Return the (X, Y) coordinate for the center point of the cell that contains the specified text.  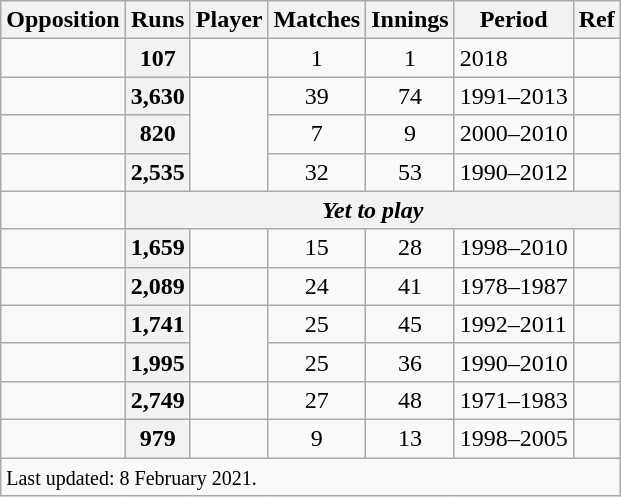
7 (317, 134)
Innings (410, 20)
107 (158, 58)
36 (410, 362)
1990–2012 (514, 172)
2,535 (158, 172)
1990–2010 (514, 362)
820 (158, 134)
2,749 (158, 400)
1,741 (158, 324)
74 (410, 96)
1,995 (158, 362)
13 (410, 438)
41 (410, 286)
32 (317, 172)
Matches (317, 20)
1992–2011 (514, 324)
1978–1987 (514, 286)
15 (317, 248)
39 (317, 96)
24 (317, 286)
2018 (514, 58)
Period (514, 20)
2,089 (158, 286)
1998–2005 (514, 438)
Runs (158, 20)
28 (410, 248)
Opposition (63, 20)
Ref (596, 20)
27 (317, 400)
1998–2010 (514, 248)
45 (410, 324)
Player (229, 20)
Last updated: 8 February 2021. (310, 477)
Yet to play (372, 210)
1991–2013 (514, 96)
2000–2010 (514, 134)
53 (410, 172)
3,630 (158, 96)
1971–1983 (514, 400)
48 (410, 400)
1,659 (158, 248)
979 (158, 438)
